Extract the [X, Y] coordinate from the center of the cell holding the provided text.  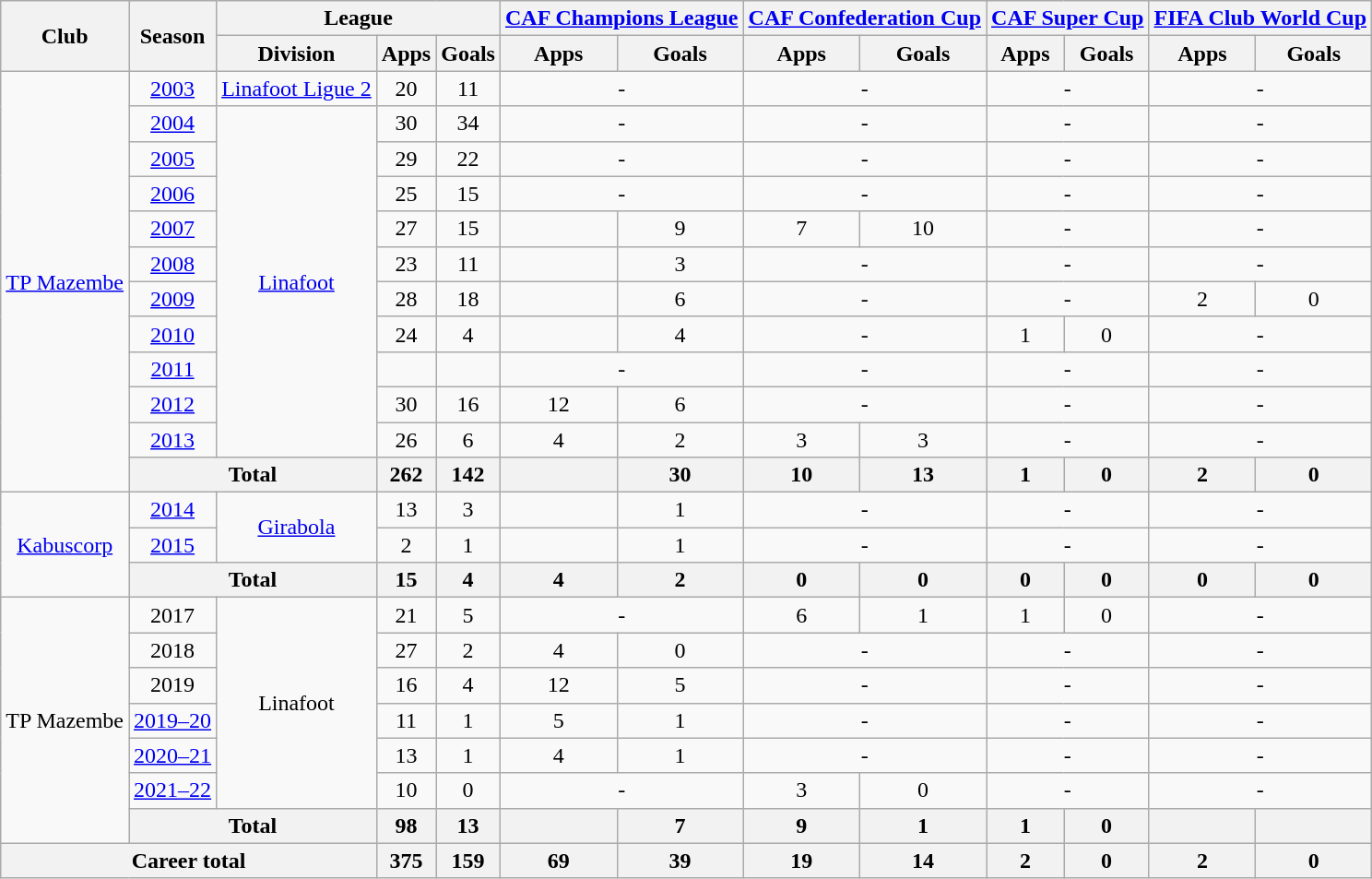
159 [468, 861]
Girabola [297, 528]
2003 [173, 89]
2019–20 [173, 720]
2007 [173, 229]
28 [406, 299]
Club [65, 36]
2013 [173, 440]
League [359, 18]
262 [406, 475]
2011 [173, 369]
2005 [173, 159]
24 [406, 334]
CAF Confederation Cup [865, 18]
2018 [173, 650]
Kabuscorp [65, 545]
375 [406, 861]
22 [468, 159]
39 [680, 861]
2004 [173, 124]
2019 [173, 685]
CAF Super Cup [1068, 18]
2006 [173, 194]
2014 [173, 510]
Division [297, 53]
29 [406, 159]
2008 [173, 264]
23 [406, 264]
Linafoot Ligue 2 [297, 89]
FIFA Club World Cup [1260, 18]
2010 [173, 334]
19 [802, 861]
34 [468, 124]
Career total [189, 861]
2021–22 [173, 790]
14 [924, 861]
CAF Champions League [621, 18]
98 [406, 826]
142 [468, 475]
69 [559, 861]
2020–21 [173, 755]
Season [173, 36]
20 [406, 89]
2009 [173, 299]
25 [406, 194]
2015 [173, 545]
21 [406, 615]
26 [406, 440]
18 [468, 299]
2017 [173, 615]
2012 [173, 404]
